Return the (X, Y) coordinate for the center point of the cell that contains the specified text.  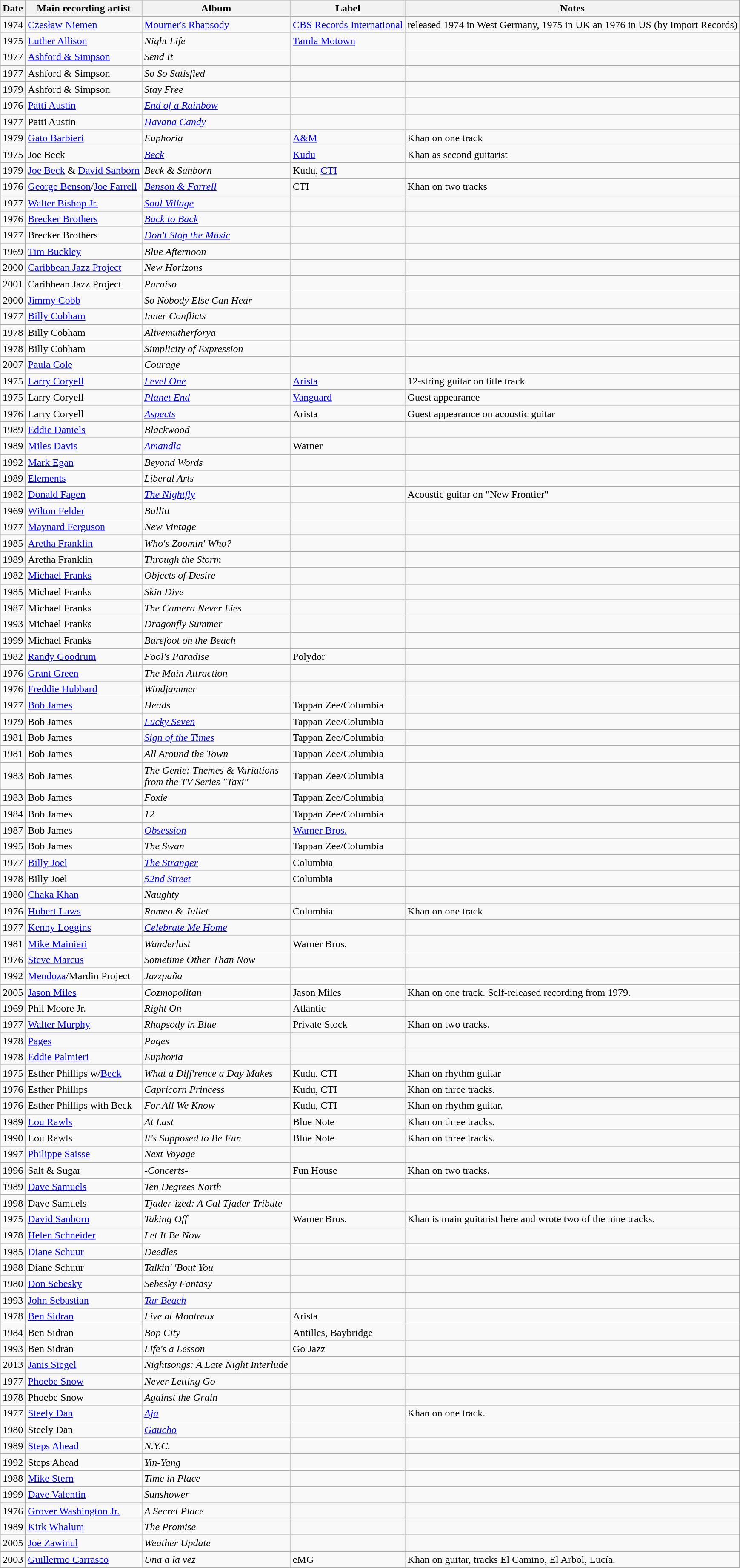
Una a la vez (216, 1559)
Send It (216, 57)
Inner Conflicts (216, 316)
David Sanborn (84, 1219)
Eddie Palmieri (84, 1057)
Hubert Laws (84, 911)
N.Y.C. (216, 1446)
Celebrate Me Home (216, 927)
Let It Be Now (216, 1235)
Date (13, 9)
Through the Storm (216, 559)
Barefoot on the Beach (216, 640)
Khan on rhythm guitar (572, 1073)
Donald Fagen (84, 495)
New Horizons (216, 268)
Sebesky Fantasy (216, 1284)
Maynard Ferguson (84, 527)
Gaucho (216, 1430)
eMG (348, 1559)
Amandla (216, 446)
Simplicity of Expression (216, 349)
Mendoza/Mardin Project (84, 976)
Life's a Lesson (216, 1349)
Guest appearance (572, 397)
The Main Attraction (216, 673)
Fool's Paradise (216, 656)
Polydor (348, 656)
2007 (13, 365)
12 (216, 814)
What a Diff'rence a Day Makes (216, 1073)
It's Supposed to Be Fun (216, 1138)
released 1974 in West Germany, 1975 in UK an 1976 in US (by Import Records) (572, 25)
Tim Buckley (84, 252)
New Vintage (216, 527)
Windjammer (216, 689)
1990 (13, 1138)
The Stranger (216, 863)
Tamla Motown (348, 41)
Go Jazz (348, 1349)
Dave Valentin (84, 1494)
Kudu (348, 154)
Capricorn Princess (216, 1089)
2001 (13, 284)
Dragonfly Summer (216, 624)
Antilles, Baybridge (348, 1333)
Beck & Sanborn (216, 170)
Bullitt (216, 511)
End of a Rainbow (216, 106)
Elements (84, 479)
2013 (13, 1365)
Back to Back (216, 219)
John Sebastian (84, 1300)
So So Satisfied (216, 73)
Philippe Saisse (84, 1154)
The Camera Never Lies (216, 608)
1995 (13, 846)
For All We Know (216, 1106)
Romeo & Juliet (216, 911)
Live at Montreux (216, 1316)
Walter Murphy (84, 1025)
Khan on one track. Self-released recording from 1979. (572, 992)
CBS Records International (348, 25)
Joe Zawinul (84, 1543)
Warner (348, 446)
The Nightfly (216, 495)
Beck (216, 154)
The Promise (216, 1527)
Sometime Other Than Now (216, 960)
Night Life (216, 41)
Beyond Words (216, 462)
Helen Schneider (84, 1235)
Yin-Yang (216, 1462)
Next Voyage (216, 1154)
Private Stock (348, 1025)
A&M (348, 138)
Talkin' 'Bout You (216, 1268)
Paula Cole (84, 365)
Aja (216, 1413)
Freddie Hubbard (84, 689)
Sign of the Times (216, 738)
Kenny Loggins (84, 927)
Deedles (216, 1251)
Aspects (216, 413)
Rhapsody in Blue (216, 1025)
Grover Washington Jr. (84, 1511)
So Nobody Else Can Hear (216, 300)
Mark Egan (84, 462)
Time in Place (216, 1478)
Obsession (216, 830)
Tjader-ized: A Cal Tjader Tribute (216, 1203)
Khan on two tracks (572, 186)
Jazzpaña (216, 976)
Mike Stern (84, 1478)
Grant Green (84, 673)
Atlantic (348, 1009)
Janis Siegel (84, 1365)
Courage (216, 365)
A Secret Place (216, 1511)
Weather Update (216, 1543)
Acoustic guitar on "New Frontier" (572, 495)
Khan is main guitarist here and wrote two of the nine tracks. (572, 1219)
Soul Village (216, 203)
Planet End (216, 397)
Don't Stop the Music (216, 235)
Esther Phillips (84, 1089)
Joe Beck & David Sanborn (84, 170)
Chaka Khan (84, 895)
Liberal Arts (216, 479)
Mike Mainieri (84, 943)
Khan on one track. (572, 1413)
Stay Free (216, 89)
Guillermo Carrasco (84, 1559)
Nightsongs: A Late Night Interlude (216, 1365)
Esther Phillips with Beck (84, 1106)
Randy Goodrum (84, 656)
Jimmy Cobb (84, 300)
Esther Phillips w/Beck (84, 1073)
1997 (13, 1154)
1998 (13, 1203)
Sunshower (216, 1494)
Objects of Desire (216, 576)
Skin Dive (216, 592)
All Around the Town (216, 754)
Vanguard (348, 397)
Khan on guitar, tracks El Camino, El Arbol, Lucía. (572, 1559)
Label (348, 9)
Naughty (216, 895)
Fun House (348, 1170)
Steve Marcus (84, 960)
Khan as second guitarist (572, 154)
Cozmopolitan (216, 992)
Guest appearance on acoustic guitar (572, 413)
Mourner's Rhapsody (216, 25)
12-string guitar on title track (572, 381)
Tar Beach (216, 1300)
Blue Afternoon (216, 252)
Main recording artist (84, 9)
1974 (13, 25)
Lucky Seven (216, 722)
Luther Allison (84, 41)
Who's Zoomin' Who? (216, 543)
2003 (13, 1559)
Phil Moore Jr. (84, 1009)
1996 (13, 1170)
The Genie: Themes & Variationsfrom the TV Series "Taxi" (216, 776)
Benson & Farrell (216, 186)
Miles Davis (84, 446)
Joe Beck (84, 154)
The Swan (216, 846)
-Concerts- (216, 1170)
Ten Degrees North (216, 1187)
Notes (572, 9)
Gato Barbieri (84, 138)
Walter Bishop Jr. (84, 203)
Bop City (216, 1333)
Havana Candy (216, 122)
Czesław Niemen (84, 25)
Taking Off (216, 1219)
Wanderlust (216, 943)
Khan on rhythm guitar. (572, 1106)
At Last (216, 1122)
Never Letting Go (216, 1381)
Heads (216, 705)
Against the Grain (216, 1397)
Don Sebesky (84, 1284)
Paraiso (216, 284)
Salt & Sugar (84, 1170)
Foxie (216, 798)
Right On (216, 1009)
Album (216, 9)
Eddie Daniels (84, 430)
Kirk Whalum (84, 1527)
George Benson/Joe Farrell (84, 186)
Wilton Felder (84, 511)
52nd Street (216, 879)
Level One (216, 381)
Alivemutherforya (216, 333)
CTI (348, 186)
Blackwood (216, 430)
